Search for the cell housing the specified text and yield its [x, y] center coordinate. 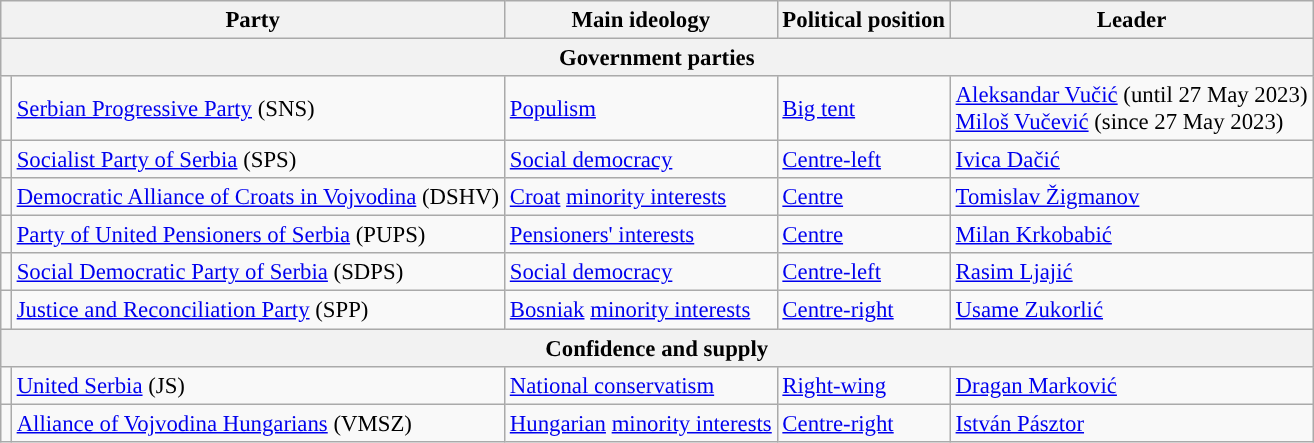
Rasim Ljajić [1132, 273]
Party of United Pensioners of Serbia (PUPS) [258, 235]
Usame Zukorlić [1132, 310]
Aleksandar Vučić (until 27 May 2023)Miloš Vučević (since 27 May 2023) [1132, 108]
Leader [1132, 20]
Government parties [657, 58]
United Serbia (JS) [258, 385]
Social Democratic Party of Serbia (SDPS) [258, 273]
Serbian Progressive Party (SNS) [258, 108]
National conservatism [640, 385]
Pensioners' interests [640, 235]
Dragan Marković [1132, 385]
Main ideology [640, 20]
Party [253, 20]
Populism [640, 108]
Tomislav Žigmanov [1132, 197]
Milan Krkobabić [1132, 235]
Hungarian minority interests [640, 423]
Ivica Dačić [1132, 160]
Right-wing [864, 385]
István Pásztor [1132, 423]
Socialist Party of Serbia (SPS) [258, 160]
Croat minority interests [640, 197]
Confidence and supply [657, 348]
Political position [864, 20]
Bosniak minority interests [640, 310]
Alliance of Vojvodina Hungarians (VMSZ) [258, 423]
Justice and Reconciliation Party (SPP) [258, 310]
Democratic Alliance of Croats in Vojvodina (DSHV) [258, 197]
Big tent [864, 108]
